Return [x, y] of the center of cell containing provided text 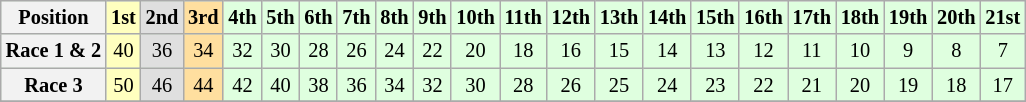
20th [956, 17]
15th [715, 17]
18th [860, 17]
16 [571, 51]
Race 3 [54, 85]
4th [242, 17]
16th [763, 17]
Race 1 & 2 [54, 51]
3rd [203, 17]
19th [908, 17]
12 [763, 51]
23 [715, 85]
17th [812, 17]
12th [571, 17]
44 [203, 85]
42 [242, 85]
7th [356, 17]
13th [619, 17]
8 [956, 51]
1st [124, 17]
46 [162, 85]
Position [54, 17]
5th [280, 17]
11th [524, 17]
13 [715, 51]
6th [318, 17]
11 [812, 51]
7 [1002, 51]
17 [1002, 85]
9 [908, 51]
10 [860, 51]
14th [667, 17]
21st [1002, 17]
8th [394, 17]
9th [432, 17]
50 [124, 85]
21 [812, 85]
25 [619, 85]
14 [667, 51]
15 [619, 51]
38 [318, 85]
2nd [162, 17]
19 [908, 85]
10th [475, 17]
